Detect which cell encompasses the target text, then output its (X, Y) center coordinate. 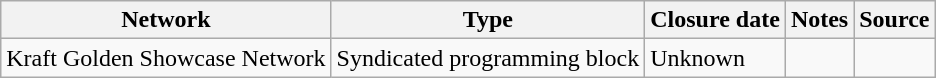
Unknown (716, 58)
Closure date (716, 20)
Type (488, 20)
Kraft Golden Showcase Network (166, 58)
Source (894, 20)
Network (166, 20)
Syndicated programming block (488, 58)
Notes (819, 20)
